Return (X, Y) of the center of cell containing provided text 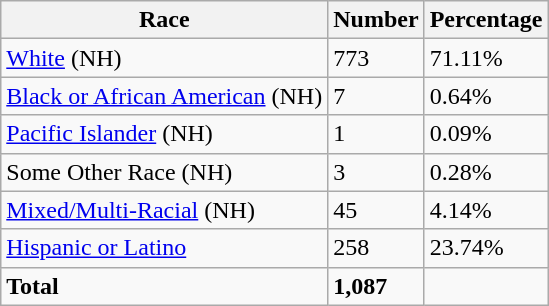
23.74% (486, 248)
Number (376, 20)
4.14% (486, 210)
Total (164, 286)
773 (376, 58)
0.28% (486, 172)
7 (376, 96)
1 (376, 134)
Some Other Race (NH) (164, 172)
Hispanic or Latino (164, 248)
Black or African American (NH) (164, 96)
Pacific Islander (NH) (164, 134)
Race (164, 20)
0.09% (486, 134)
Mixed/Multi-Racial (NH) (164, 210)
71.11% (486, 58)
White (NH) (164, 58)
1,087 (376, 286)
45 (376, 210)
0.64% (486, 96)
258 (376, 248)
3 (376, 172)
Percentage (486, 20)
